Detect which cell encompasses the target text, then output its (x, y) center coordinate. 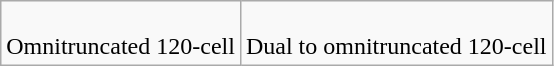
Dual to omnitruncated 120-cell (396, 34)
Omnitruncated 120-cell (121, 34)
